Detect which cell encompasses the target text, then output its (X, Y) center coordinate. 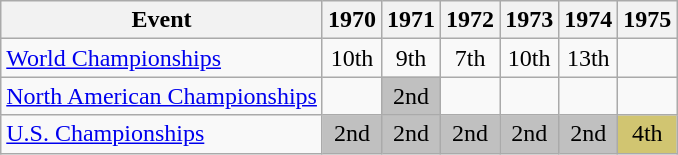
1972 (470, 20)
North American Championships (162, 96)
World Championships (162, 58)
13th (588, 58)
7th (470, 58)
1974 (588, 20)
Event (162, 20)
U.S. Championships (162, 134)
1975 (648, 20)
1973 (530, 20)
9th (412, 58)
1970 (352, 20)
4th (648, 134)
1971 (412, 20)
